For the text-containing cell, return its midpoint in (X, Y) coordinate format. 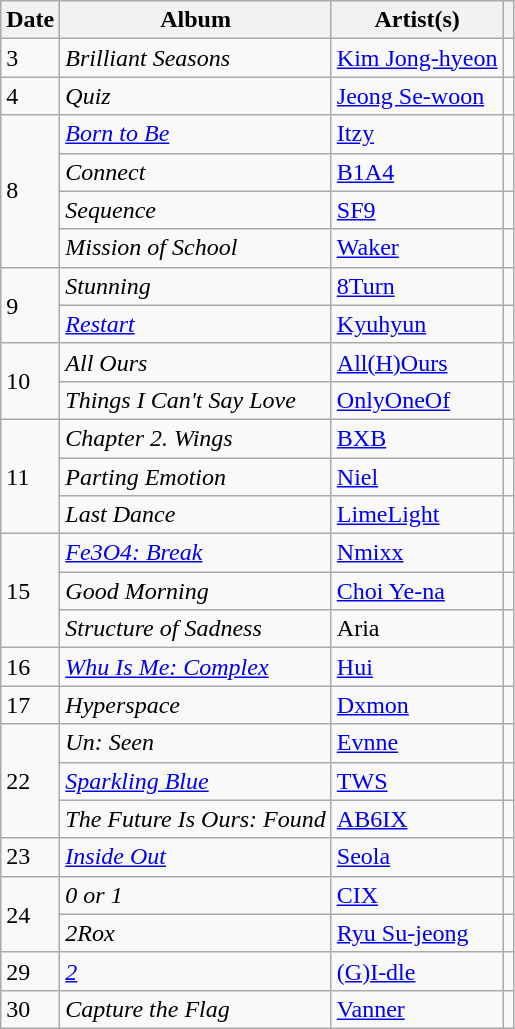
30 (30, 1009)
Album (196, 20)
Brilliant Seasons (196, 58)
23 (30, 857)
8Turn (417, 286)
Jeong Se-woon (417, 96)
Chapter 2. Wings (196, 438)
Artist(s) (417, 20)
Evnne (417, 743)
Parting Emotion (196, 477)
29 (30, 971)
Fe3O4: Break (196, 553)
SF9 (417, 210)
Whu Is Me: Complex (196, 667)
Quiz (196, 96)
22 (30, 781)
Kyuhyun (417, 324)
Nmixx (417, 553)
Connect (196, 172)
2 (196, 971)
Hui (417, 667)
CIX (417, 895)
0 or 1 (196, 895)
LimeLight (417, 515)
Itzy (417, 134)
All(H)Ours (417, 362)
(G)I-dle (417, 971)
9 (30, 305)
Things I Can't Say Love (196, 400)
Seola (417, 857)
16 (30, 667)
Sparkling Blue (196, 781)
11 (30, 476)
2Rox (196, 933)
B1A4 (417, 172)
Un: Seen (196, 743)
AB6IX (417, 819)
Dxmon (417, 705)
Choi Ye-na (417, 591)
Stunning (196, 286)
BXB (417, 438)
Date (30, 20)
The Future Is Ours: Found (196, 819)
Mission of School (196, 248)
Ryu Su-jeong (417, 933)
OnlyOneOf (417, 400)
Hyperspace (196, 705)
TWS (417, 781)
4 (30, 96)
Vanner (417, 1009)
Kim Jong-hyeon (417, 58)
8 (30, 191)
Born to Be (196, 134)
24 (30, 914)
Inside Out (196, 857)
Structure of Sadness (196, 629)
Sequence (196, 210)
Restart (196, 324)
All Ours (196, 362)
Last Dance (196, 515)
Good Morning (196, 591)
17 (30, 705)
10 (30, 381)
Niel (417, 477)
Aria (417, 629)
15 (30, 591)
3 (30, 58)
Capture the Flag (196, 1009)
Waker (417, 248)
